Return the [x, y] coordinate for the center point of the cell that contains the specified text.  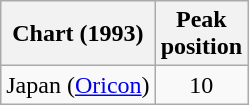
Peakposition [201, 34]
10 [201, 85]
Chart (1993) [78, 34]
Japan (Oricon) [78, 85]
